Pinpoint the cell where the given text exists, returning its (X, Y) midpoint coordinate. 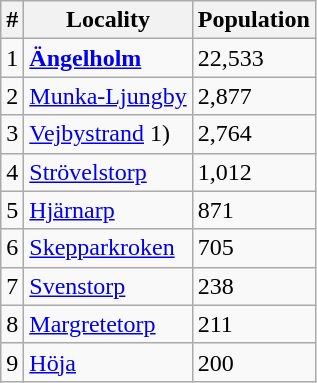
9 (12, 362)
Höja (108, 362)
8 (12, 324)
Strövelstorp (108, 172)
1 (12, 58)
2 (12, 96)
7 (12, 286)
238 (254, 286)
1,012 (254, 172)
Vejbystrand 1) (108, 134)
4 (12, 172)
Munka-Ljungby (108, 96)
2,877 (254, 96)
3 (12, 134)
22,533 (254, 58)
705 (254, 248)
871 (254, 210)
Locality (108, 20)
Svenstorp (108, 286)
# (12, 20)
5 (12, 210)
200 (254, 362)
Skepparkroken (108, 248)
Ängelholm (108, 58)
2,764 (254, 134)
Population (254, 20)
211 (254, 324)
6 (12, 248)
Hjärnarp (108, 210)
Margretetorp (108, 324)
